Provide the (x, y) coordinate of the cell's center where the given text is located.  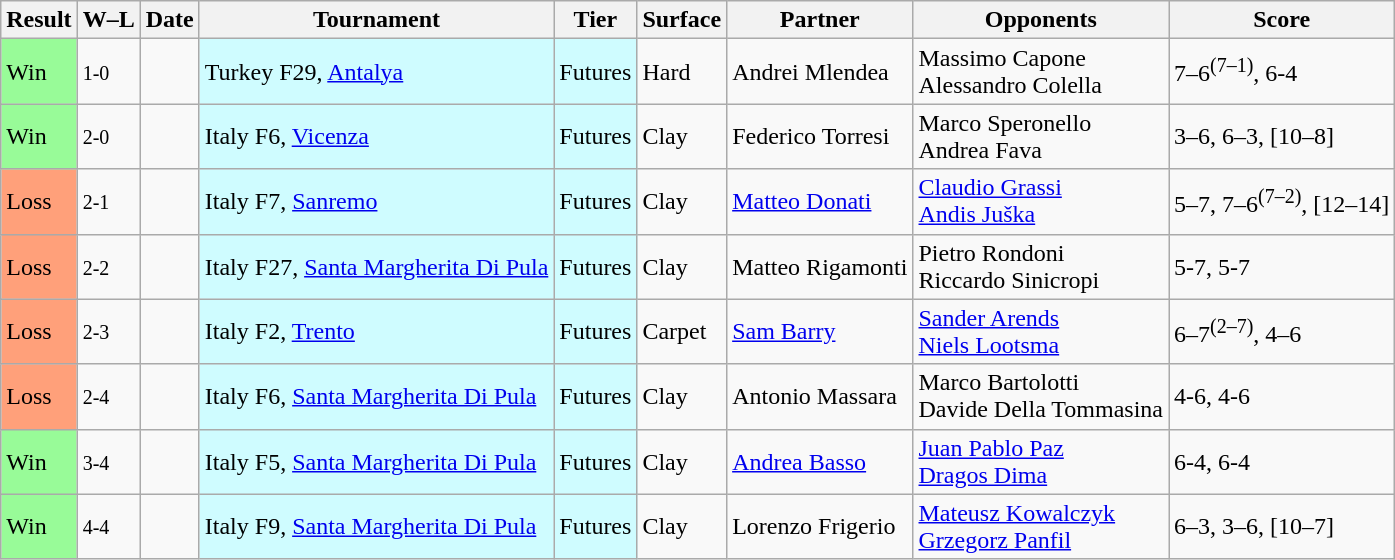
Hard (682, 72)
Date (170, 20)
1-0 (108, 72)
Marco Bartolotti Davide Della Tommasina (1041, 396)
Mateusz Kowalczyk Grzegorz Panfil (1041, 526)
Italy F6, Santa Margherita Di Pula (376, 396)
Italy F27, Santa Margherita Di Pula (376, 266)
2-1 (108, 202)
Sander Arends Niels Lootsma (1041, 332)
2-2 (108, 266)
Italy F5, Santa Margherita Di Pula (376, 462)
Tier (596, 20)
Sam Barry (820, 332)
5–7, 7–6(7–2), [12–14] (1282, 202)
3–6, 6–3, [10–8] (1282, 136)
5-7, 5-7 (1282, 266)
Matteo Rigamonti (820, 266)
Federico Torresi (820, 136)
Andrei Mlendea (820, 72)
6–3, 3–6, [10–7] (1282, 526)
2-0 (108, 136)
Turkey F29, Antalya (376, 72)
Marco Speronello Andrea Fava (1041, 136)
Italy F2, Trento (376, 332)
Antonio Massara (820, 396)
Andrea Basso (820, 462)
2-4 (108, 396)
Juan Pablo Paz Dragos Dima (1041, 462)
Matteo Donati (820, 202)
Partner (820, 20)
Carpet (682, 332)
Score (1282, 20)
Italy F7, Sanremo (376, 202)
7–6(7–1), 6-4 (1282, 72)
6-4, 6-4 (1282, 462)
Lorenzo Frigerio (820, 526)
6–7(2–7), 4–6 (1282, 332)
Pietro Rondoni Riccardo Sinicropi (1041, 266)
W–L (108, 20)
4-4 (108, 526)
2-3 (108, 332)
Claudio Grassi Andis Juška (1041, 202)
Result (39, 20)
Italy F9, Santa Margherita Di Pula (376, 526)
Italy F6, Vicenza (376, 136)
Surface (682, 20)
Massimo Capone Alessandro Colella (1041, 72)
Opponents (1041, 20)
4-6, 4-6 (1282, 396)
3-4 (108, 462)
Tournament (376, 20)
